Locate the cell with the specified text and output its [X, Y] center coordinate. 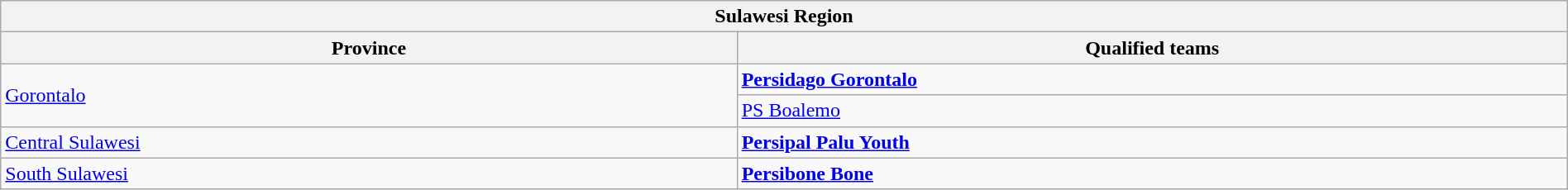
Sulawesi Region [784, 17]
Persibone Bone [1152, 173]
Gorontalo [369, 95]
Province [369, 48]
Central Sulawesi [369, 142]
PS Boalemo [1152, 111]
Persipal Palu Youth [1152, 142]
South Sulawesi [369, 173]
Qualified teams [1152, 48]
Persidago Gorontalo [1152, 79]
